Find where the given text appears and provide that cell's center as [X, Y] coordinate. 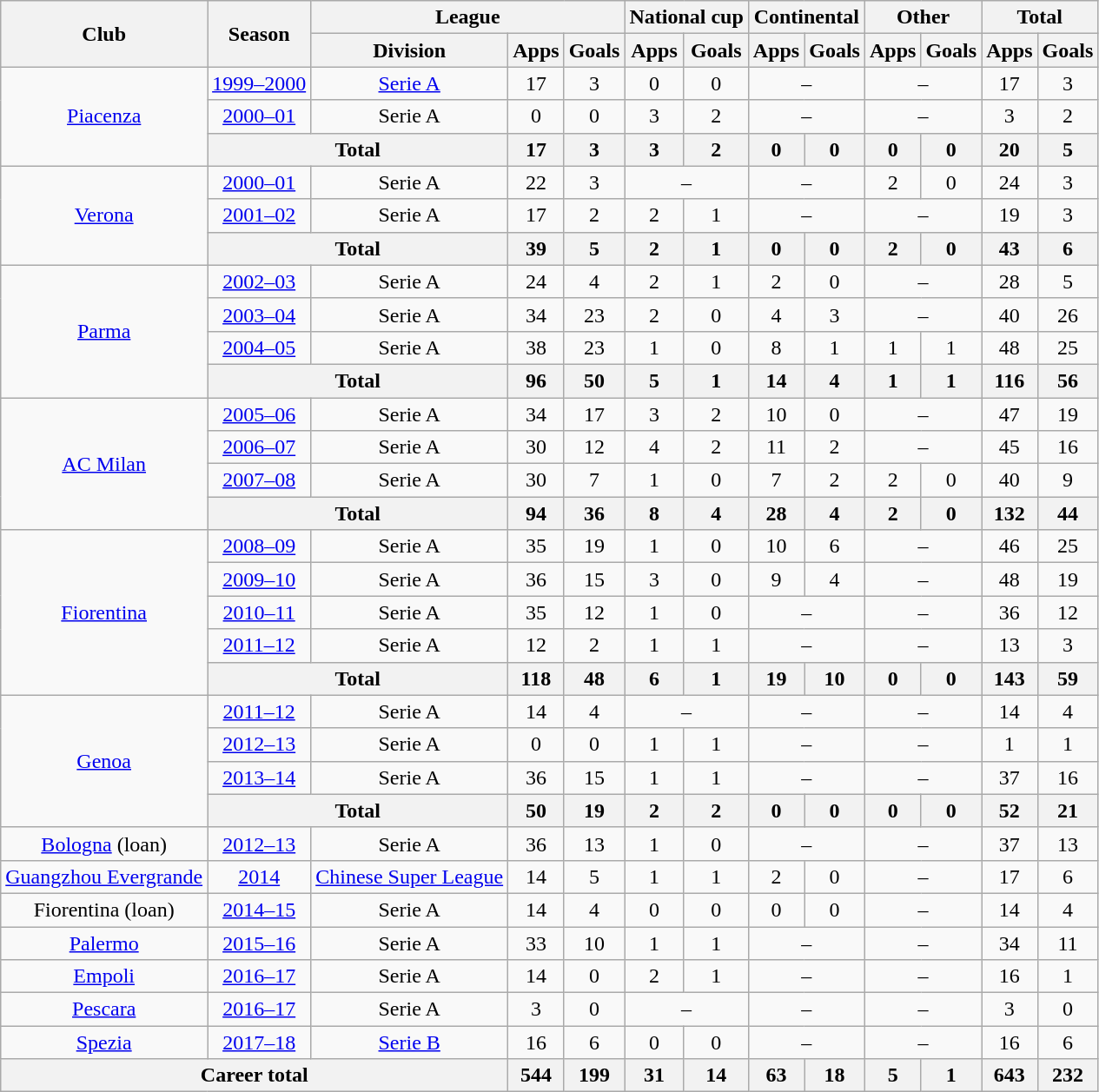
Empoli [104, 976]
Fiorentina (loan) [104, 910]
Continental [806, 17]
Spezia [104, 1042]
46 [1010, 546]
Piacenza [104, 116]
143 [1010, 678]
2014–15 [259, 910]
47 [1010, 414]
2006–07 [259, 447]
544 [536, 1075]
Fiorentina [104, 612]
63 [776, 1075]
18 [835, 1075]
AC Milan [104, 464]
Genoa [104, 761]
643 [1010, 1075]
2017–18 [259, 1042]
21 [1068, 811]
38 [536, 347]
2010–11 [259, 612]
1999–2000 [259, 83]
232 [1068, 1075]
Career total [255, 1075]
Division [410, 50]
2005–06 [259, 414]
26 [1068, 314]
Serie B [410, 1042]
132 [1010, 513]
2008–09 [259, 546]
33 [536, 943]
Palermo [104, 943]
League [467, 17]
199 [594, 1075]
2009–10 [259, 579]
59 [1068, 678]
National cup [686, 17]
Verona [104, 215]
2002–03 [259, 281]
Bologna (loan) [104, 844]
22 [536, 182]
2014 [259, 877]
2013–14 [259, 778]
2004–05 [259, 347]
2007–08 [259, 480]
56 [1068, 381]
94 [536, 513]
Club [104, 34]
39 [536, 248]
31 [654, 1075]
Other [923, 17]
52 [1010, 811]
20 [1010, 149]
45 [1010, 447]
44 [1068, 513]
2015–16 [259, 943]
116 [1010, 381]
Season [259, 34]
Parma [104, 331]
2001–02 [259, 215]
Pescara [104, 1009]
2003–04 [259, 314]
96 [536, 381]
118 [536, 678]
Chinese Super League [410, 877]
Guangzhou Evergrande [104, 877]
43 [1010, 248]
